For the text-containing cell, return its midpoint in [x, y] coordinate format. 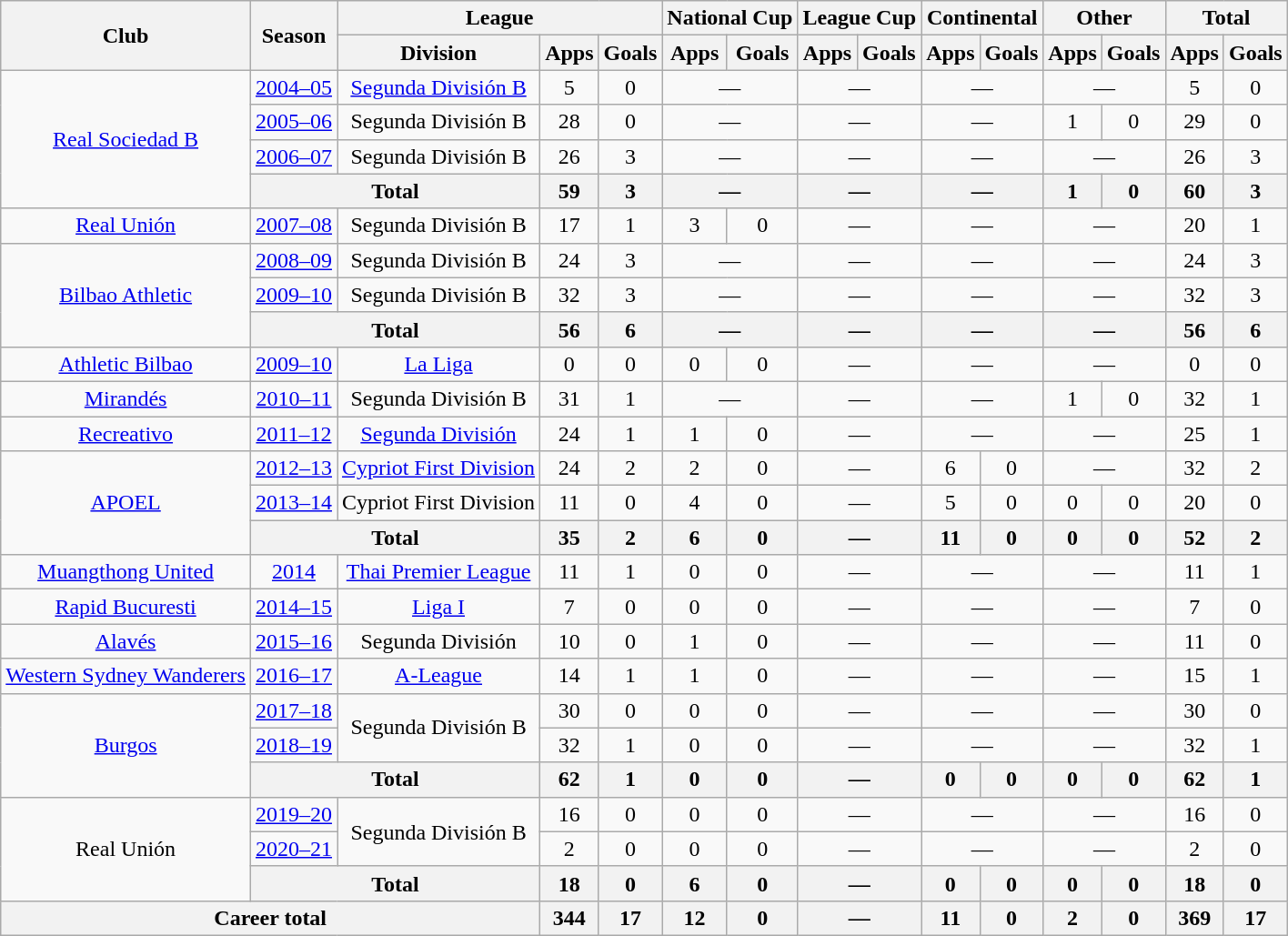
Real Sociedad B [126, 139]
14 [569, 676]
League Cup [860, 18]
2016–17 [293, 676]
Western Sydney Wanderers [126, 676]
Bilbao Athletic [126, 295]
35 [569, 538]
2015–16 [293, 641]
Division [438, 53]
Club [126, 35]
2004–05 [293, 87]
369 [1194, 918]
2012–13 [293, 468]
National Cup [730, 18]
60 [1194, 191]
Muangthong United [126, 572]
31 [569, 398]
10 [569, 641]
2008–09 [293, 260]
2014 [293, 572]
Athletic Bilbao [126, 364]
344 [569, 918]
Burgos [126, 745]
2005–06 [293, 122]
Thai Premier League [438, 572]
League [498, 18]
2020–21 [293, 849]
Other [1104, 18]
52 [1194, 538]
28 [569, 122]
2013–14 [293, 503]
2011–12 [293, 434]
25 [1194, 434]
Season [293, 35]
APOEL [126, 503]
15 [1194, 676]
2018–19 [293, 745]
2006–07 [293, 156]
29 [1194, 122]
Rapid Bucuresti [126, 607]
4 [695, 503]
Alavés [126, 641]
La Liga [438, 364]
Mirandés [126, 398]
2014–15 [293, 607]
Liga I [438, 607]
2010–11 [293, 398]
12 [695, 918]
A-League [438, 676]
2017–18 [293, 710]
Recreativo [126, 434]
2019–20 [293, 814]
Continental [982, 18]
59 [569, 191]
Career total [271, 918]
2007–08 [293, 226]
